For the text-containing cell, return its midpoint in [X, Y] coordinate format. 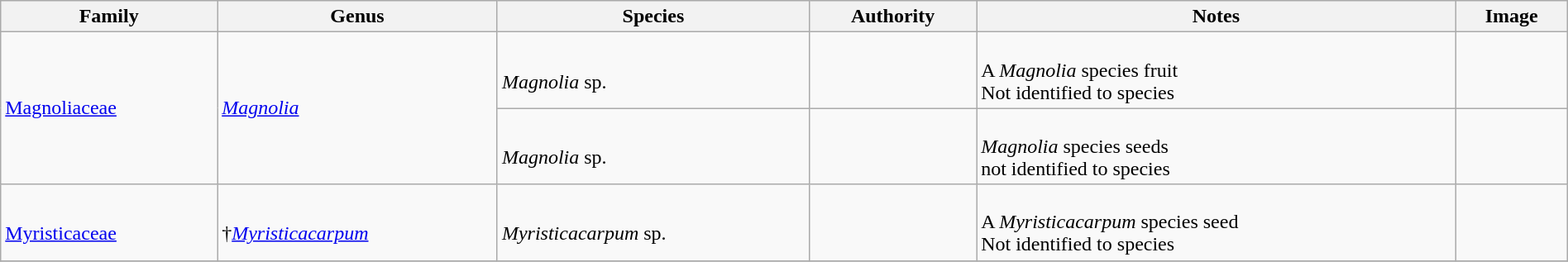
Notes [1217, 17]
Myristicacarpum sp. [653, 222]
Myristicaceae [109, 222]
†Myristicacarpum [357, 222]
Species [653, 17]
A Magnolia species fruitNot identified to species [1217, 70]
Magnolia species seeds not identified to species [1217, 146]
Image [1512, 17]
Magnolia [357, 108]
Family [109, 17]
Authority [892, 17]
A Myristicacarpum species seedNot identified to species [1217, 222]
Magnoliaceae [109, 108]
Genus [357, 17]
